Locate the cell with the specified text and output its (x, y) center coordinate. 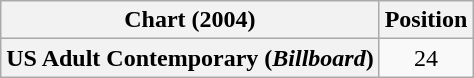
US Adult Contemporary (Billboard) (190, 58)
Chart (2004) (190, 20)
Position (426, 20)
24 (426, 58)
